Capture the cell that displays the provided text and extract its (X, Y) central coordinate. 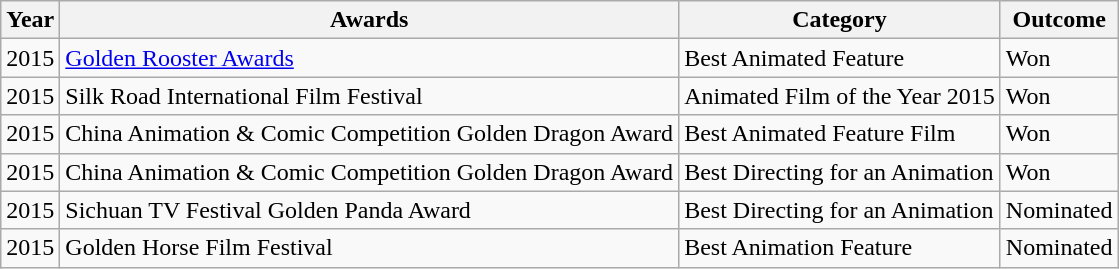
Awards (370, 20)
Outcome (1059, 20)
Year (30, 20)
Golden Rooster Awards (370, 58)
Best Animated Feature Film (840, 134)
Best Animation Feature (840, 248)
Silk Road International Film Festival (370, 96)
Sichuan TV Festival Golden Panda Award (370, 210)
Category (840, 20)
Best Animated Feature (840, 58)
Golden Horse Film Festival (370, 248)
Animated Film of the Year 2015 (840, 96)
